Capture the cell that displays the provided text and extract its [X, Y] central coordinate. 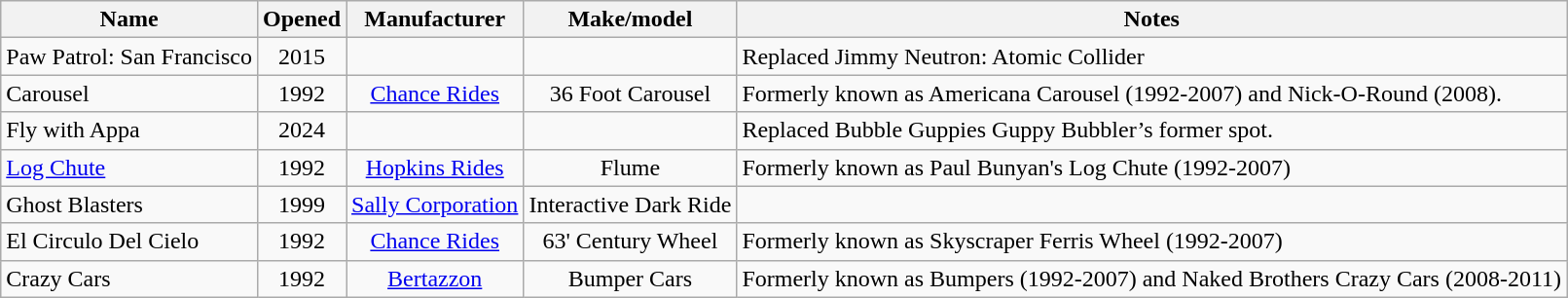
Name [129, 19]
Make/model [631, 19]
Carousel [129, 93]
2024 [302, 130]
Hopkins Rides [435, 168]
Replaced Bubble Guppies Guppy Bubbler’s former spot. [1152, 130]
Bumper Cars [631, 279]
Interactive Dark Ride [631, 205]
Bertazzon [435, 279]
63' Century Wheel [631, 242]
Sally Corporation [435, 205]
Formerly known as Skyscraper Ferris Wheel (1992-2007) [1152, 242]
Opened [302, 19]
El Circulo Del Cielo [129, 242]
Log Chute [129, 168]
Formerly known as Paul Bunyan's Log Chute (1992-2007) [1152, 168]
Fly with Appa [129, 130]
36 Foot Carousel [631, 93]
Notes [1152, 19]
1999 [302, 205]
Manufacturer [435, 19]
Flume [631, 168]
Formerly known as Americana Carousel (1992-2007) and Nick-O-Round (2008). [1152, 93]
Ghost Blasters [129, 205]
Formerly known as Bumpers (1992-2007) and Naked Brothers Crazy Cars (2008-2011) [1152, 279]
Paw Patrol: San Francisco [129, 56]
Crazy Cars [129, 279]
Replaced Jimmy Neutron: Atomic Collider [1152, 56]
2015 [302, 56]
